From the cell containing the given text, extract its center point as (x, y) coordinate. 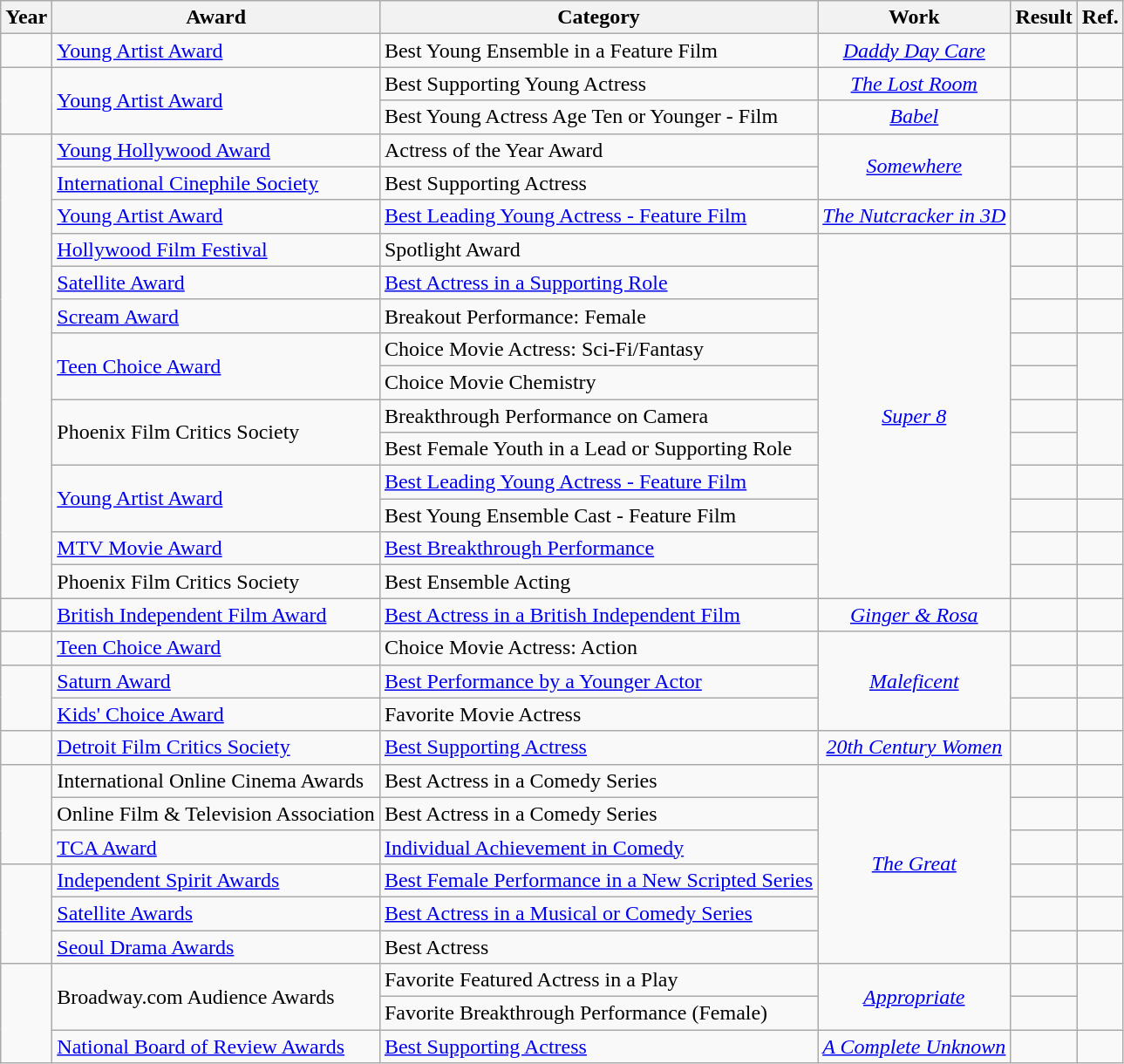
Breakthrough Performance on Camera (598, 416)
Best Female Youth in a Lead or Supporting Role (598, 449)
Appropriate (914, 997)
British Independent Film Award (216, 615)
Kids' Choice Award (216, 714)
Favorite Movie Actress (598, 714)
Best Young Ensemble Cast - Feature Film (598, 515)
Independent Spirit Awards (216, 880)
TCA Award (216, 847)
Satellite Awards (216, 913)
Breakout Performance: Female (598, 316)
Best Actress in a British Independent Film (598, 615)
20th Century Women (914, 747)
Detroit Film Critics Society (216, 747)
Hollywood Film Festival (216, 249)
A Complete Unknown (914, 1047)
Ginger & Rosa (914, 615)
Result (1044, 17)
Best Performance by a Younger Actor (598, 681)
International Cinephile Society (216, 183)
Best Actress (598, 946)
Year (26, 17)
Spotlight Award (598, 249)
Scream Award (216, 316)
Favorite Breakthrough Performance (Female) (598, 1013)
Best Female Performance in a New Scripted Series (598, 880)
Satellite Award (216, 283)
Choice Movie Actress: Action (598, 648)
Best Ensemble Acting (598, 582)
Maleficent (914, 681)
Online Film & Television Association (216, 814)
Best Supporting Young Actress (598, 84)
Category (598, 17)
Somewhere (914, 167)
The Lost Room (914, 84)
Choice Movie Actress: Sci-Fi/Fantasy (598, 349)
National Board of Review Awards (216, 1047)
Actress of the Year Award (598, 150)
Work (914, 17)
Best Young Ensemble in a Feature Film (598, 51)
Best Breakthrough Performance (598, 549)
The Nutcracker in 3D (914, 216)
Young Hollywood Award (216, 150)
Choice Movie Chemistry (598, 382)
Seoul Drama Awards (216, 946)
Best Actress in a Musical or Comedy Series (598, 913)
The Great (914, 863)
Best Actress in a Supporting Role (598, 283)
Ref. (1100, 17)
Best Young Actress Age Ten or Younger - Film (598, 117)
Favorite Featured Actress in a Play (598, 980)
Award (216, 17)
International Online Cinema Awards (216, 781)
Super 8 (914, 415)
Saturn Award (216, 681)
Individual Achievement in Comedy (598, 847)
Broadway.com Audience Awards (216, 997)
MTV Movie Award (216, 549)
Babel (914, 117)
Daddy Day Care (914, 51)
